Determine the (X, Y) coordinate at the center of the cell enclosing the given text.  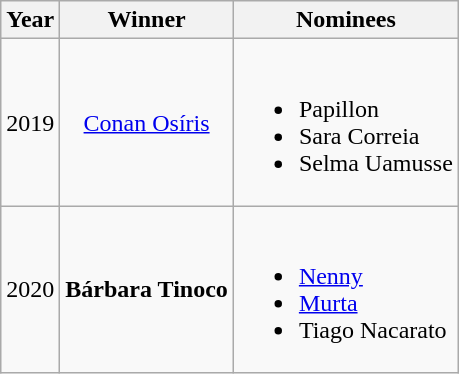
Nominees (346, 20)
Winner (147, 20)
Bárbara Tinoco (147, 290)
2020 (30, 290)
Year (30, 20)
Conan Osíris (147, 122)
PapillonSara Correia Selma Uamusse (346, 122)
2019 (30, 122)
NennyMurtaTiago Nacarato (346, 290)
